Capture the cell that displays the provided text and extract its (X, Y) central coordinate. 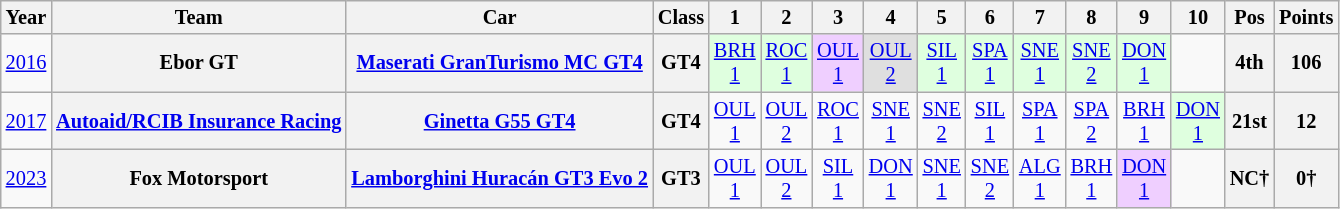
3 (838, 17)
8 (1092, 17)
7 (1040, 17)
2017 (26, 121)
6 (990, 17)
Pos (1250, 17)
1 (735, 17)
Team (198, 17)
2023 (26, 178)
12 (1306, 121)
9 (1144, 17)
5 (942, 17)
Year (26, 17)
Ginetta G55 GT4 (500, 121)
10 (1198, 17)
4th (1250, 63)
Fox Motorsport (198, 178)
106 (1306, 63)
2016 (26, 63)
ALG1 (1040, 178)
0† (1306, 178)
Class (681, 17)
Lamborghini Huracán GT3 Evo 2 (500, 178)
4 (891, 17)
GT3 (681, 178)
SPA2 (1092, 121)
Points (1306, 17)
Car (500, 17)
Ebor GT (198, 63)
Maserati GranTurismo MC GT4 (500, 63)
NC† (1250, 178)
Autoaid/RCIB Insurance Racing (198, 121)
2 (787, 17)
21st (1250, 121)
